Return the (X, Y) coordinate for the center point of the cell that contains the specified text.  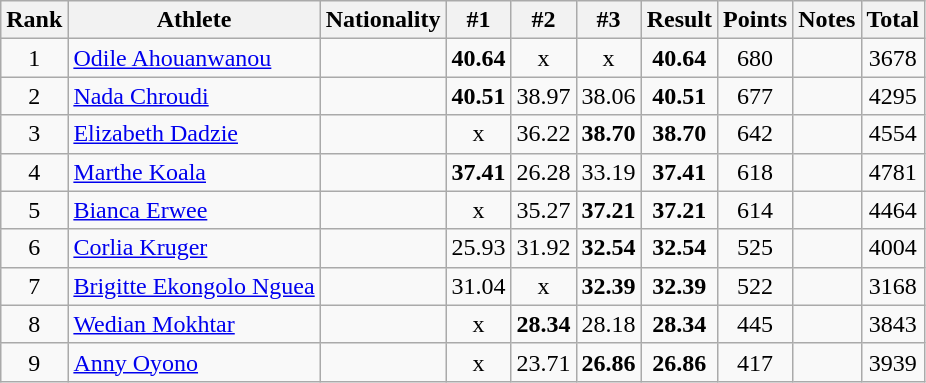
26.28 (544, 172)
5 (34, 210)
23.71 (544, 362)
Odile Ahouanwanou (194, 58)
Elizabeth Dadzie (194, 134)
522 (756, 286)
3843 (893, 324)
Anny Oyono (194, 362)
642 (756, 134)
33.19 (608, 172)
9 (34, 362)
417 (756, 362)
35.27 (544, 210)
677 (756, 96)
Athlete (194, 20)
2 (34, 96)
Bianca Erwee (194, 210)
38.97 (544, 96)
4464 (893, 210)
1 (34, 58)
3678 (893, 58)
Corlia Kruger (194, 248)
614 (756, 210)
4295 (893, 96)
#1 (478, 20)
8 (34, 324)
4 (34, 172)
38.06 (608, 96)
#2 (544, 20)
36.22 (544, 134)
Total (893, 20)
Brigitte Ekongolo Nguea (194, 286)
525 (756, 248)
Wedian Mokhtar (194, 324)
3168 (893, 286)
Marthe Koala (194, 172)
4781 (893, 172)
618 (756, 172)
3939 (893, 362)
Rank (34, 20)
25.93 (478, 248)
445 (756, 324)
680 (756, 58)
28.18 (608, 324)
#3 (608, 20)
Notes (827, 20)
7 (34, 286)
4554 (893, 134)
6 (34, 248)
31.04 (478, 286)
Nada Chroudi (194, 96)
31.92 (544, 248)
4004 (893, 248)
3 (34, 134)
Points (756, 20)
Result (679, 20)
Nationality (383, 20)
